Locate the cell with the specified text and output its [x, y] center coordinate. 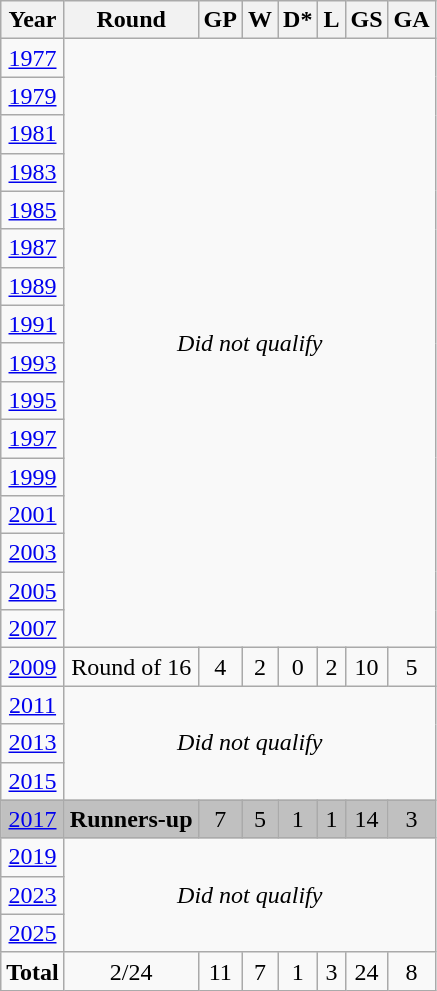
2011 [33, 705]
2013 [33, 743]
Total [33, 971]
2017 [33, 819]
2025 [33, 933]
10 [366, 667]
Round of 16 [131, 667]
2001 [33, 515]
1979 [33, 96]
2019 [33, 857]
1991 [33, 324]
D* [298, 20]
2015 [33, 781]
1981 [33, 134]
1983 [33, 172]
2005 [33, 591]
24 [366, 971]
Runners-up [131, 819]
4 [220, 667]
1985 [33, 210]
8 [412, 971]
2023 [33, 895]
0 [298, 667]
1987 [33, 248]
2003 [33, 553]
1977 [33, 58]
W [260, 20]
1995 [33, 400]
GS [366, 20]
14 [366, 819]
1989 [33, 286]
1999 [33, 477]
L [332, 20]
Year [33, 20]
GA [412, 20]
Round [131, 20]
1997 [33, 438]
GP [220, 20]
1993 [33, 362]
2/24 [131, 971]
2009 [33, 667]
2007 [33, 629]
11 [220, 971]
